Scan for the cell matching the given text and deliver its [X, Y] coordinate at center. 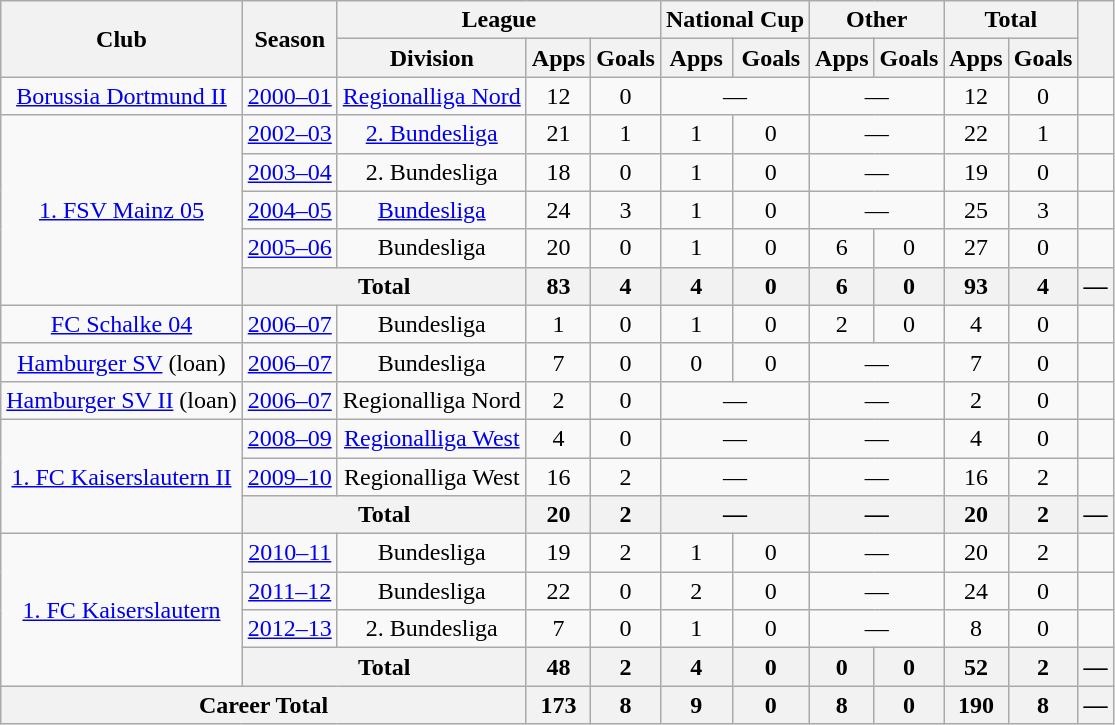
Hamburger SV (loan) [122, 362]
2003–04 [290, 172]
National Cup [734, 20]
48 [558, 667]
9 [696, 705]
21 [558, 134]
1. FSV Mainz 05 [122, 210]
2004–05 [290, 210]
1. FC Kaiserslautern II [122, 476]
Borussia Dortmund II [122, 96]
2012–13 [290, 629]
27 [976, 248]
18 [558, 172]
Other [877, 20]
2008–09 [290, 438]
2010–11 [290, 553]
2000–01 [290, 96]
1. FC Kaiserslautern [122, 610]
League [498, 20]
93 [976, 286]
Season [290, 39]
2002–03 [290, 134]
Career Total [264, 705]
173 [558, 705]
Division [432, 58]
Club [122, 39]
2011–12 [290, 591]
25 [976, 210]
2009–10 [290, 477]
52 [976, 667]
83 [558, 286]
Hamburger SV II (loan) [122, 400]
190 [976, 705]
FC Schalke 04 [122, 324]
2005–06 [290, 248]
